Locate the cell with the specified text and output its (X, Y) center coordinate. 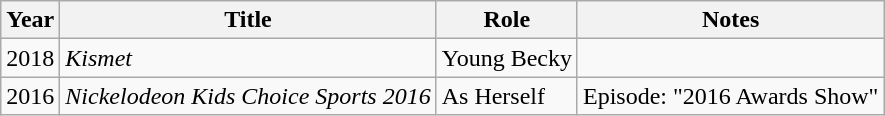
Nickelodeon Kids Choice Sports 2016 (248, 96)
Year (30, 20)
Young Becky (506, 58)
2018 (30, 58)
Notes (730, 20)
As Herself (506, 96)
Episode: "2016 Awards Show" (730, 96)
Role (506, 20)
Kismet (248, 58)
2016 (30, 96)
Title (248, 20)
